Return [X, Y] of the center of cell containing provided text 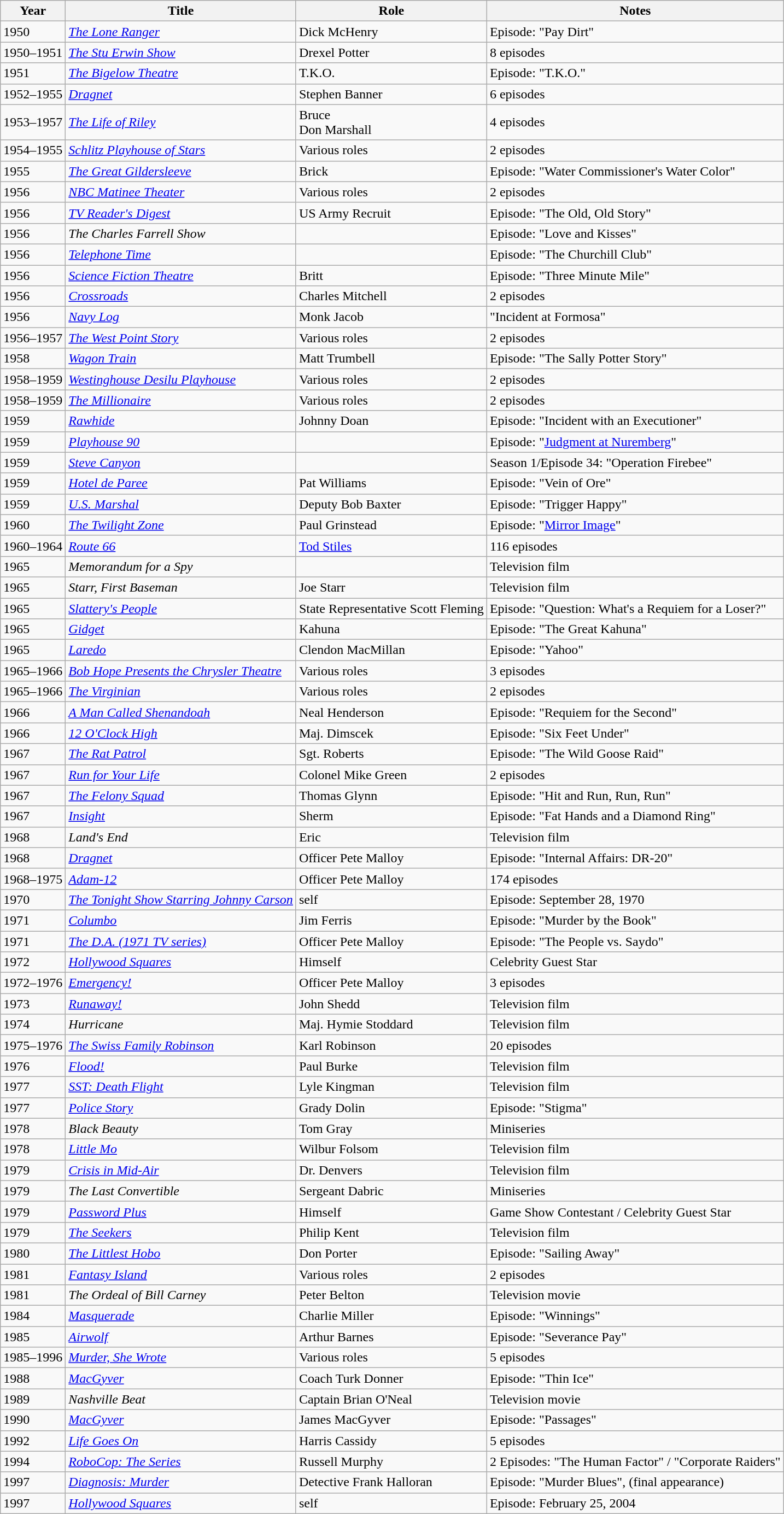
Runaway! [181, 1004]
TV Reader's Digest [181, 213]
Coach Turk Donner [391, 1378]
Notes [635, 11]
Laredo [181, 650]
Peter Belton [391, 1295]
Philip Kent [391, 1232]
4 episodes [635, 122]
Episode: "Winnings" [635, 1316]
Steve Canyon [181, 463]
Land's End [181, 837]
Lyle Kingman [391, 1087]
1989 [33, 1399]
Columbo [181, 920]
1960–1964 [33, 546]
Episode: February 25, 2004 [635, 1503]
1955 [33, 171]
T.K.O. [391, 73]
The Life of Riley [181, 122]
Episode: "Fat Hands and a Diamond Ring" [635, 816]
Flood! [181, 1066]
Playhouse 90 [181, 442]
Route 66 [181, 546]
1970 [33, 899]
Password Plus [181, 1212]
Tod Stiles [391, 546]
Murder, She Wrote [181, 1358]
Grady Dolin [391, 1108]
Episode: "Thin Ice" [635, 1378]
The Ordeal of Bill Carney [181, 1295]
Brick [391, 171]
BruceDon Marshall [391, 122]
Dick McHenry [391, 32]
Hotel de Paree [181, 483]
Clendon MacMillan [391, 650]
Diagnosis: Murder [181, 1482]
Captain Brian O'Neal [391, 1399]
Jim Ferris [391, 920]
Telephone Time [181, 254]
The Bigelow Theatre [181, 73]
12 O'Clock High [181, 733]
Episode: "Love and Kisses" [635, 233]
Wagon Train [181, 359]
Johnny Doan [391, 421]
Paul Grinstead [391, 525]
Matt Trumbell [391, 359]
Science Fiction Theatre [181, 275]
Starr, First Baseman [181, 587]
Life Goes On [181, 1441]
1990 [33, 1420]
Episode: "Sailing Away" [635, 1253]
Episode: "Judgment at Nuremberg" [635, 442]
Episode: "Requiem for the Second" [635, 712]
Police Story [181, 1108]
Drexel Potter [391, 52]
Run for Your Life [181, 775]
Rawhide [181, 421]
Episode: "Murder Blues", (final appearance) [635, 1482]
Navy Log [181, 317]
116 episodes [635, 546]
Stephen Banner [391, 94]
Karl Robinson [391, 1045]
Hurricane [181, 1025]
Bob Hope Presents the Chrysler Theatre [181, 671]
The Millionaire [181, 400]
1975–1976 [33, 1045]
Episode: "The People vs. Saydo" [635, 941]
Don Porter [391, 1253]
1985–1996 [33, 1358]
Harris Cassidy [391, 1441]
Episode: September 28, 1970 [635, 899]
Memorandum for a Spy [181, 566]
Schlitz Playhouse of Stars [181, 150]
Episode: "The Wild Goose Raid" [635, 754]
Slattery's People [181, 609]
Episode: "Stigma" [635, 1108]
Britt [391, 275]
State Representative Scott Fleming [391, 609]
Crisis in Mid-Air [181, 1170]
Eric [391, 837]
Adam-12 [181, 879]
Charles Mitchell [391, 296]
U.S. Marshal [181, 504]
Episode: "T.K.O." [635, 73]
The Rat Patrol [181, 754]
Airwolf [181, 1337]
Episode: "Pay Dirt" [635, 32]
Wilbur Folsom [391, 1149]
Episode: "Severance Pay" [635, 1337]
The Swiss Family Robinson [181, 1045]
Role [391, 11]
Episode: "Six Feet Under" [635, 733]
1974 [33, 1025]
Episode: "The Churchill Club" [635, 254]
The Last Convertible [181, 1191]
The Great Gildersleeve [181, 171]
Monk Jacob [391, 317]
Crossroads [181, 296]
Episode: "Murder by the Book" [635, 920]
Colonel Mike Green [391, 775]
The Seekers [181, 1232]
Game Show Contestant / Celebrity Guest Star [635, 1212]
1958 [33, 359]
Emergency! [181, 983]
Little Mo [181, 1149]
Episode: "Three Minute Mile" [635, 275]
1956–1957 [33, 338]
The Tonight Show Starring Johnny Carson [181, 899]
Episode: "Incident with an Executioner" [635, 421]
1992 [33, 1441]
The Virginian [181, 692]
Detective Frank Halloran [391, 1482]
Kahuna [391, 629]
Sergeant Dabric [391, 1191]
Fantasy Island [181, 1275]
1976 [33, 1066]
Insight [181, 816]
1950 [33, 32]
The Stu Erwin Show [181, 52]
1988 [33, 1378]
Charlie Miller [391, 1316]
US Army Recruit [391, 213]
SST: Death Flight [181, 1087]
Episode: "Trigger Happy" [635, 504]
Black Beauty [181, 1129]
1972–1976 [33, 983]
1972 [33, 962]
Episode: "Mirror Image" [635, 525]
The West Point Story [181, 338]
Episode: "The Old, Old Story" [635, 213]
20 episodes [635, 1045]
1954–1955 [33, 150]
The Littlest Hobo [181, 1253]
Episode: "Internal Affairs: DR-20" [635, 858]
A Man Called Shenandoah [181, 712]
Dr. Denvers [391, 1170]
Pat Williams [391, 483]
Westinghouse Desilu Playhouse [181, 379]
The Twilight Zone [181, 525]
Paul Burke [391, 1066]
Nashville Beat [181, 1399]
The D.A. (1971 TV series) [181, 941]
Episode: "Passages" [635, 1420]
The Charles Farrell Show [181, 233]
Episode: "The Sally Potter Story" [635, 359]
Year [33, 11]
Celebrity Guest Star [635, 962]
Episode: "Vein of Ore" [635, 483]
Title [181, 11]
RoboCop: The Series [181, 1462]
Neal Henderson [391, 712]
1952–1955 [33, 94]
8 episodes [635, 52]
Episode: "Hit and Run, Run, Run" [635, 796]
1950–1951 [33, 52]
1985 [33, 1337]
1973 [33, 1004]
The Felony Squad [181, 796]
1951 [33, 73]
Arthur Barnes [391, 1337]
1980 [33, 1253]
Season 1/Episode 34: "Operation Firebee" [635, 463]
Gidget [181, 629]
James MacGyver [391, 1420]
2 Episodes: "The Human Factor" / "Corporate Raiders" [635, 1462]
Thomas Glynn [391, 796]
1984 [33, 1316]
John Shedd [391, 1004]
174 episodes [635, 879]
1968–1975 [33, 879]
Sgt. Roberts [391, 754]
Maj. Hymie Stoddard [391, 1025]
Joe Starr [391, 587]
Maj. Dimscek [391, 733]
The Lone Ranger [181, 32]
Episode: "The Great Kahuna" [635, 629]
1960 [33, 525]
Episode: "Water Commissioner's Water Color" [635, 171]
Episode: "Question: What's a Requiem for a Loser?" [635, 609]
Deputy Bob Baxter [391, 504]
Masquerade [181, 1316]
Sherm [391, 816]
1953–1957 [33, 122]
"Incident at Formosa" [635, 317]
6 episodes [635, 94]
1994 [33, 1462]
NBC Matinee Theater [181, 192]
Russell Murphy [391, 1462]
Episode: "Yahoo" [635, 650]
Tom Gray [391, 1129]
